Output the (X, Y) coordinate of the center of the cell containing the given text.  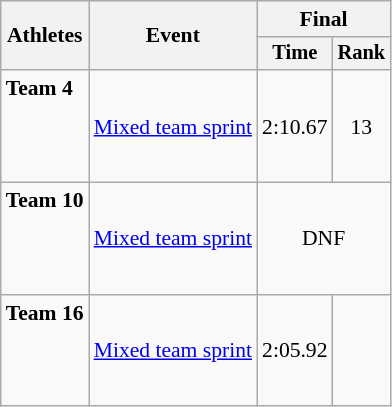
DNF (324, 239)
Time (294, 54)
Team 10 (45, 239)
Team 16 (45, 351)
Athletes (45, 36)
Team 4 (45, 126)
2:05.92 (294, 351)
13 (362, 126)
2:10.67 (294, 126)
Event (173, 36)
Rank (362, 54)
Final (324, 19)
